Identify which cell holds the provided text, then report its (X, Y) central coordinate. 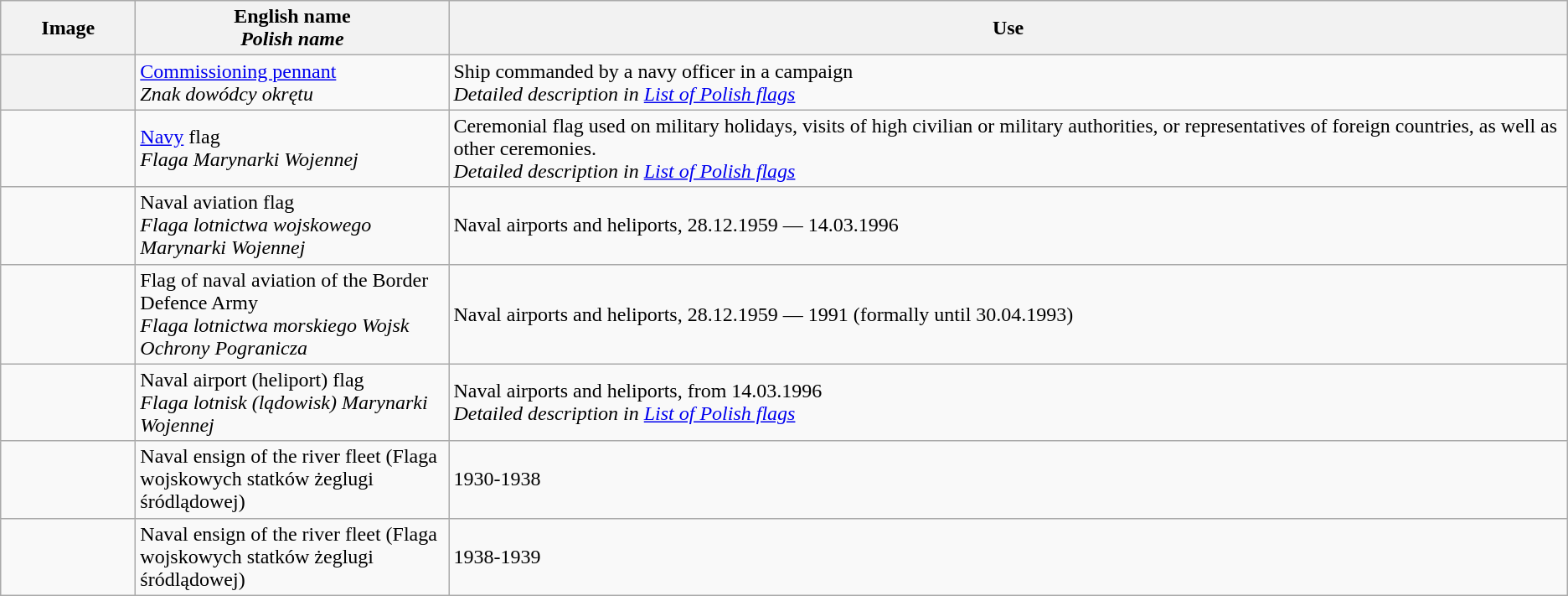
Naval airports and heliports, 28.12.1959 — 14.03.1996 (1008, 225)
Naval airports and heliports, from 14.03.1996Detailed description in List of Polish flags (1008, 402)
Commissioning pennant Znak dowódcy okrętu (292, 82)
Flag of naval aviation of the Border Defence Army Flaga lotnictwa morskiego Wojsk Ochrony Pogranicza (292, 314)
Naval airports and heliports, 28.12.1959 — 1991 (formally until 30.04.1993) (1008, 314)
Ship commanded by a navy officer in a campaignDetailed description in List of Polish flags (1008, 82)
Navy flag Flaga Marynarki Wojennej (292, 148)
Naval aviation flag Flaga lotnictwa wojskowego Marynarki Wojennej (292, 225)
1938-1939 (1008, 557)
Image (69, 29)
English name Polish name (292, 29)
Use (1008, 29)
Naval airport (heliport) flag Flaga lotnisk (lądowisk) Marynarki Wojennej (292, 402)
1930-1938 (1008, 479)
